Return (X, Y) of the center of cell containing provided text 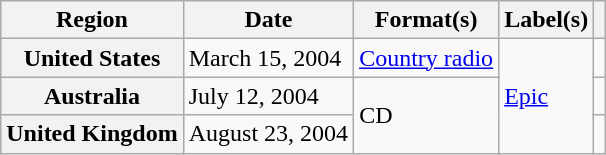
Date (268, 20)
Label(s) (546, 20)
Country radio (426, 58)
Region (92, 20)
United Kingdom (92, 134)
Australia (92, 96)
March 15, 2004 (268, 58)
CD (426, 115)
August 23, 2004 (268, 134)
July 12, 2004 (268, 96)
United States (92, 58)
Epic (546, 96)
Format(s) (426, 20)
